Locate the cell with the specified text and output its (X, Y) center coordinate. 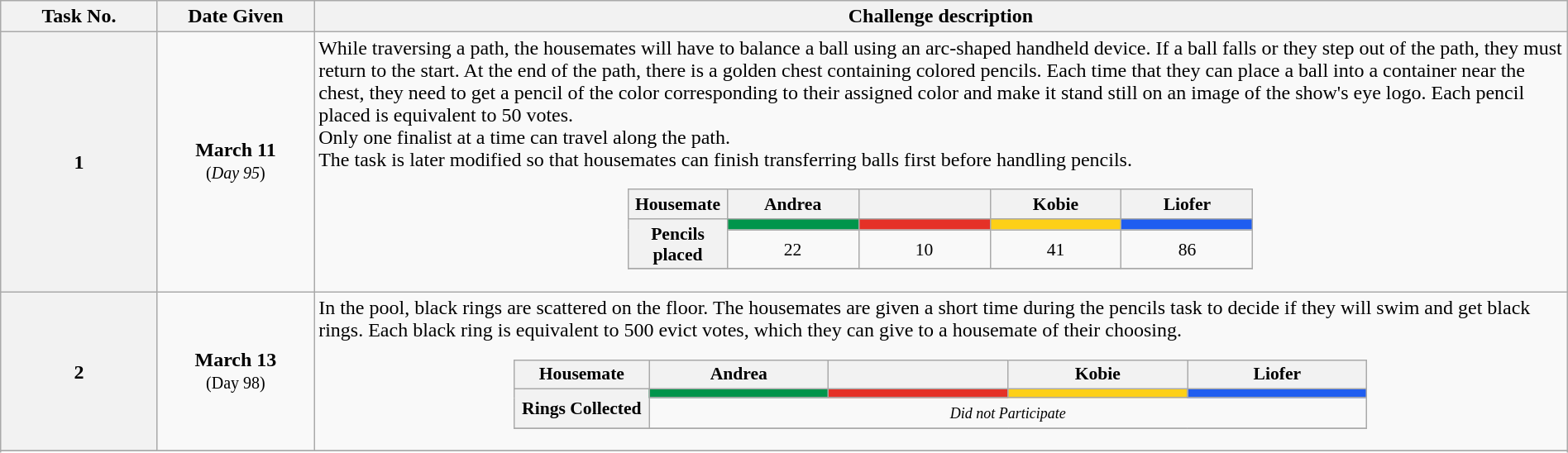
1 (79, 162)
2 (79, 372)
Task No. (79, 17)
March 13(Day 98) (235, 372)
March 11(Day 95) (235, 162)
22 (792, 250)
Rings Collected (582, 408)
Did not Participate (1008, 413)
41 (1055, 250)
Challenge description (941, 17)
Pencilsplaced (678, 243)
86 (1188, 250)
Date Given (235, 17)
10 (925, 250)
